Search for the cell housing the specified text and yield its [X, Y] center coordinate. 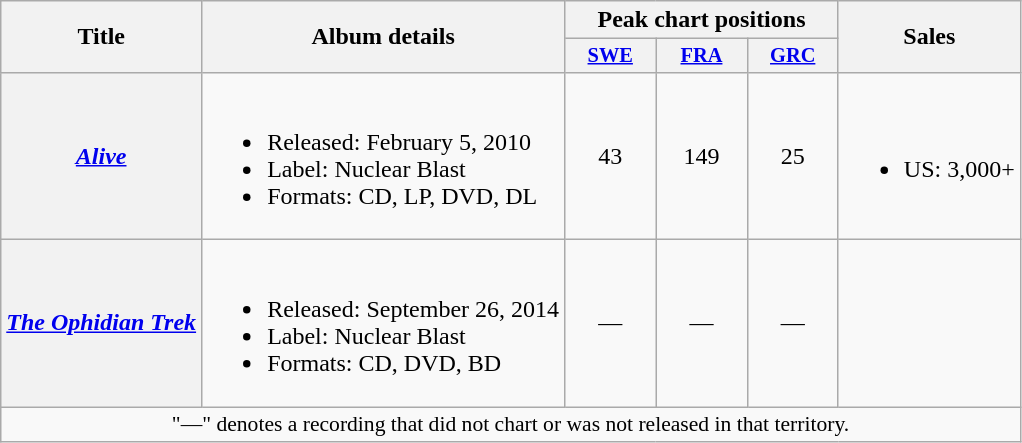
43 [610, 156]
"—" denotes a recording that did not chart or was not released in that territory. [511, 425]
25 [792, 156]
GRC [792, 56]
Released: September 26, 2014Label: Nuclear BlastFormats: CD, DVD, BD [384, 324]
FRA [702, 56]
Sales [929, 37]
Alive [102, 156]
The Ophidian Trek [102, 324]
149 [702, 156]
Peak chart positions [702, 20]
US: 3,000+ [929, 156]
Released: February 5, 2010Label: Nuclear BlastFormats: CD, LP, DVD, DL [384, 156]
SWE [610, 56]
Album details [384, 37]
Title [102, 37]
